Return the (X, Y) coordinate for the center point of the cell that contains the specified text.  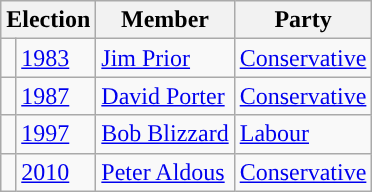
Party (303, 20)
David Porter (165, 96)
1983 (56, 58)
1997 (56, 134)
Member (165, 20)
Jim Prior (165, 58)
Bob Blizzard (165, 134)
1987 (56, 96)
Labour (303, 134)
Peter Aldous (165, 172)
2010 (56, 172)
Election (48, 20)
